Pinpoint the cell where the given text exists, returning its (x, y) midpoint coordinate. 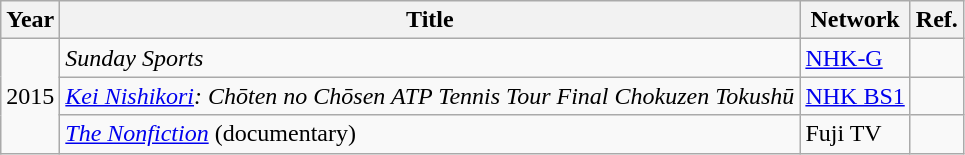
Year (30, 20)
Title (430, 20)
Sunday Sports (430, 58)
The Nonfiction (documentary) (430, 134)
Network (855, 20)
NHK-G (855, 58)
NHK BS1 (855, 96)
Ref. (936, 20)
Fuji TV (855, 134)
Kei Nishikori: Chōten no Chōsen ATP Tennis Tour Final Chokuzen Tokushū (430, 96)
2015 (30, 96)
